Locate the cell with the specified text and output its [X, Y] center coordinate. 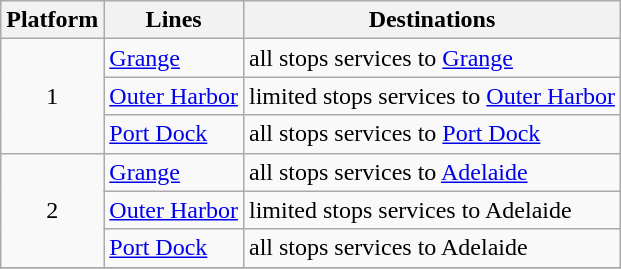
Lines [174, 20]
limited stops services to Adelaide [432, 210]
all stops services to Port Dock [432, 134]
Destinations [432, 20]
Platform [52, 20]
all stops services to Grange [432, 58]
2 [52, 210]
1 [52, 96]
limited stops services to Outer Harbor [432, 96]
